Scan for the cell matching the given text and deliver its (X, Y) coordinate at center. 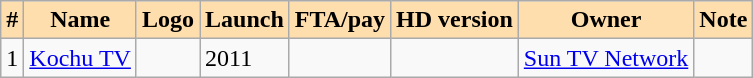
Launch (245, 20)
FTA/pay (340, 20)
2011 (245, 58)
Kochu TV (80, 58)
Note (724, 20)
Owner (606, 20)
1 (12, 58)
# (12, 20)
Logo (168, 20)
Name (80, 20)
HD version (455, 20)
Sun TV Network (606, 58)
